Scan for the cell matching the given text and deliver its (X, Y) coordinate at center. 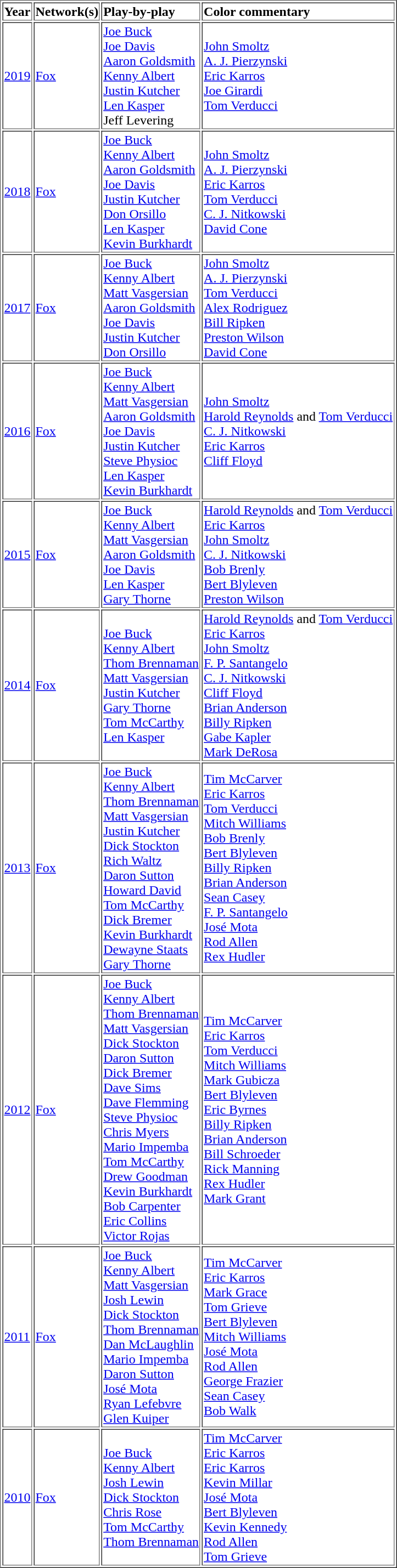
2016 (17, 431)
2013 (17, 868)
John SmoltzA. J. PierzynskiEric KarrosTom VerducciC. J. NitkowskiDavid Cone (298, 191)
John SmoltzHarold Reynolds and Tom VerducciC. J. NitkowskiEric KarrosCliff Floyd (298, 431)
Joe BuckKenny AlbertThom BrennamanMatt VasgersianJustin KutcherGary ThorneTom McCarthyLen Kasper (151, 686)
Joe BuckJoe DavisAaron GoldsmithKenny AlbertJustin KutcherLen KasperJeff Levering (151, 76)
Joe BuckKenny AlbertMatt VasgersianAaron GoldsmithJoe DavisLen KasperGary Thorne (151, 555)
Network(s) (67, 11)
2010 (17, 1497)
2017 (17, 308)
John SmoltzA. J. PierzynskiTom VerducciAlex RodriguezBill RipkenPreston WilsonDavid Cone (298, 308)
2012 (17, 1110)
2018 (17, 191)
2011 (17, 1337)
Joe BuckKenny AlbertMatt VasgersianAaron GoldsmithJoe DavisJustin KutcherSteve PhysiocLen KasperKevin Burkhardt (151, 431)
Harold Reynolds and Tom VerducciEric KarrosJohn SmoltzC. J. NitkowskiBob BrenlyBert BlylevenPreston Wilson (298, 555)
Joe BuckKenny AlbertJosh LewinDick StocktonChris RoseTom McCarthyThom Brennaman (151, 1497)
Tim McCarverEric KarrosEric KarrosKevin MillarJosé MotaBert BlylevenKevin KennedyRod AllenTom Grieve (298, 1497)
Joe BuckKenny AlbertMatt VasgersianJosh LewinDick StocktonThom BrennamanDan McLaughlinMario ImpembaDaron SuttonJosé MotaRyan LefebvreGlen Kuiper (151, 1337)
Tim McCarverEric KarrosMark GraceTom GrieveBert BlylevenMitch WilliamsJosé MotaRod AllenGeorge FrazierSean CaseyBob Walk (298, 1337)
Harold Reynolds and Tom VerducciEric KarrosJohn SmoltzF. P. SantangeloC. J. NitkowskiCliff FloydBrian AndersonBilly RipkenGabe KaplerMark DeRosa (298, 686)
Color commentary (298, 11)
Joe BuckKenny AlbertMatt VasgersianAaron GoldsmithJoe DavisJustin KutcherDon Orsillo (151, 308)
2015 (17, 555)
John SmoltzA. J. PierzynskiEric KarrosJoe GirardiTom Verducci (298, 76)
2019 (17, 76)
2014 (17, 686)
Play-by-play (151, 11)
Joe BuckKenny AlbertAaron GoldsmithJoe DavisJustin KutcherDon OrsilloLen KasperKevin Burkhardt (151, 191)
Year (17, 11)
